From the cell containing the given text, extract its center point as [X, Y] coordinate. 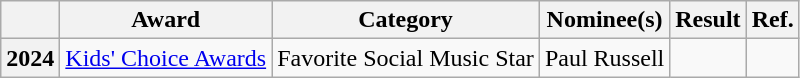
Kids' Choice Awards [166, 58]
Favorite Social Music Star [406, 58]
Ref. [772, 20]
Category [406, 20]
Nominee(s) [604, 20]
2024 [30, 58]
Paul Russell [604, 58]
Award [166, 20]
Result [708, 20]
